Pinpoint the cell where the given text exists, returning its (X, Y) midpoint coordinate. 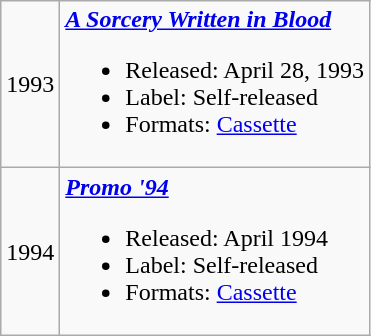
1994 (30, 252)
A Sorcery Written in BloodReleased: April 28, 1993Label: Self-releasedFormats: Cassette (215, 84)
Promo '94Released: April 1994Label: Self-releasedFormats: Cassette (215, 252)
1993 (30, 84)
